Detect which cell encompasses the target text, then output its [X, Y] center coordinate. 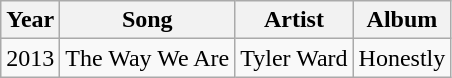
Tyler Ward [294, 58]
Song [148, 20]
2013 [30, 58]
Artist [294, 20]
The Way We Are [148, 58]
Year [30, 20]
Honestly [402, 58]
Album [402, 20]
